Return [x, y] of the center of cell containing provided text 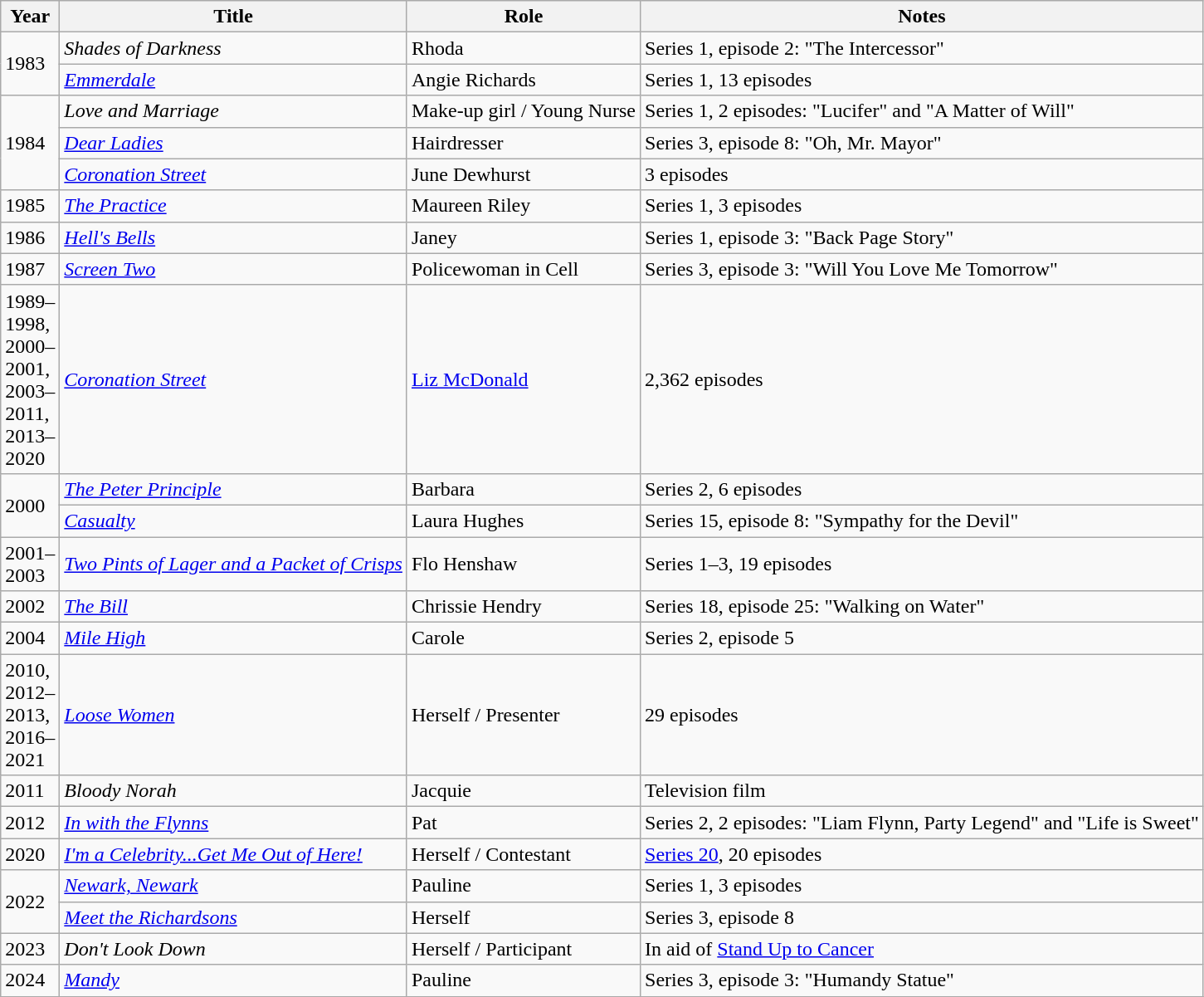
2010, 2012–2013, 2016–2021 [30, 715]
3 episodes [923, 174]
2002 [30, 607]
Herself [523, 917]
Hell's Bells [234, 237]
In aid of Stand Up to Cancer [923, 949]
Policewoman in Cell [523, 269]
2011 [30, 791]
The Practice [234, 206]
Casualty [234, 520]
2001–2003 [30, 563]
June Dewhurst [523, 174]
Series 1, 2 episodes: "Lucifer" and "A Matter of Will" [923, 111]
Television film [923, 791]
The Bill [234, 607]
Herself / Contestant [523, 854]
2020 [30, 854]
1984 [30, 143]
Loose Women [234, 715]
2012 [30, 823]
Year [30, 17]
2,362 episodes [923, 379]
Series 18, episode 25: "Walking on Water" [923, 607]
1989–1998, 2000–2001, 2003–2011, 2013–2020 [30, 379]
Chrissie Hendry [523, 607]
1985 [30, 206]
Series 3, episode 3: "Humandy Statue" [923, 980]
Notes [923, 17]
In with the Flynns [234, 823]
I'm a Celebrity...Get Me Out of Here! [234, 854]
Series 1–3, 19 episodes [923, 563]
Janey [523, 237]
Rhoda [523, 48]
Series 3, episode 8 [923, 917]
Hairdresser [523, 143]
Maureen Riley [523, 206]
Barbara [523, 489]
Carole [523, 638]
Series 1, episode 2: "The Intercessor" [923, 48]
Screen Two [234, 269]
Love and Marriage [234, 111]
Jacquie [523, 791]
2004 [30, 638]
Two Pints of Lager and a Packet of Crisps [234, 563]
Series 15, episode 8: "Sympathy for the Devil" [923, 520]
Meet the Richardsons [234, 917]
2023 [30, 949]
Series 1, episode 3: "Back Page Story" [923, 237]
2024 [30, 980]
Liz McDonald [523, 379]
Dear Ladies [234, 143]
Series 20, 20 episodes [923, 854]
Role [523, 17]
1983 [30, 64]
The Peter Principle [234, 489]
Angie Richards [523, 80]
Newark, Newark [234, 886]
Pat [523, 823]
Don't Look Down [234, 949]
Series 2, 2 episodes: "Liam Flynn, Party Legend" and "Life is Sweet" [923, 823]
Series 2, 6 episodes [923, 489]
Series 2, episode 5 [923, 638]
Herself / Presenter [523, 715]
Shades of Darkness [234, 48]
Mandy [234, 980]
Emmerdale [234, 80]
Series 3, episode 8: "Oh, Mr. Mayor" [923, 143]
1987 [30, 269]
Herself / Participant [523, 949]
Series 3, episode 3: "Will You Love Me Tomorrow" [923, 269]
2000 [30, 505]
Title [234, 17]
Make-up girl / Young Nurse [523, 111]
2022 [30, 902]
29 episodes [923, 715]
Series 1, 13 episodes [923, 80]
Flo Henshaw [523, 563]
1986 [30, 237]
Laura Hughes [523, 520]
Bloody Norah [234, 791]
Mile High [234, 638]
